Determine the [X, Y] coordinate at the center of the cell enclosing the given text.  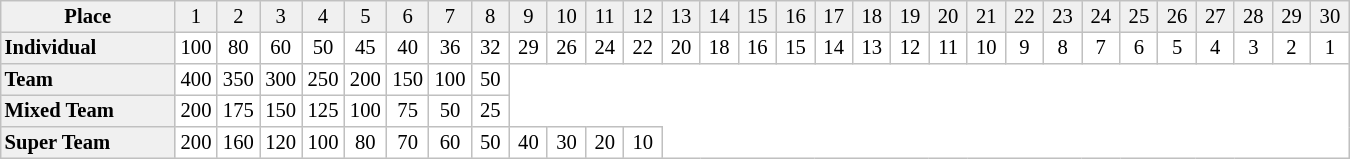
400 [196, 80]
Super Team [88, 142]
36 [450, 48]
Team [88, 80]
Mixed Team [88, 111]
45 [365, 48]
175 [238, 111]
27 [1215, 16]
Place [88, 16]
Individual [88, 48]
250 [323, 80]
32 [490, 48]
28 [1253, 16]
21 [986, 16]
23 [1062, 16]
300 [281, 80]
120 [281, 142]
75 [407, 111]
19 [910, 16]
17 [834, 16]
350 [238, 80]
125 [323, 111]
160 [238, 142]
70 [407, 142]
